Scan for the cell matching the given text and deliver its [X, Y] coordinate at center. 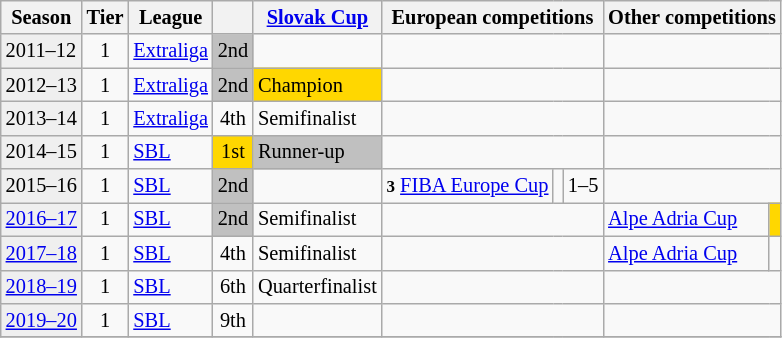
1st [233, 152]
2011–12 [42, 51]
6th [233, 287]
2014–15 [42, 152]
Other competitions [692, 17]
1–5 [583, 186]
2015–16 [42, 186]
2016–17 [42, 219]
2012–13 [42, 85]
2017–18 [42, 253]
Season [42, 17]
Tier [106, 17]
Quarterfinalist [318, 287]
Runner-up [318, 152]
European competitions [493, 17]
Slovak Cup [318, 17]
2019–20 [42, 320]
2013–14 [42, 118]
2018–19 [42, 287]
League [170, 17]
3 FIBA Europe Cup [468, 186]
Champion [318, 85]
9th [233, 320]
